Capture the cell that displays the provided text and extract its [x, y] central coordinate. 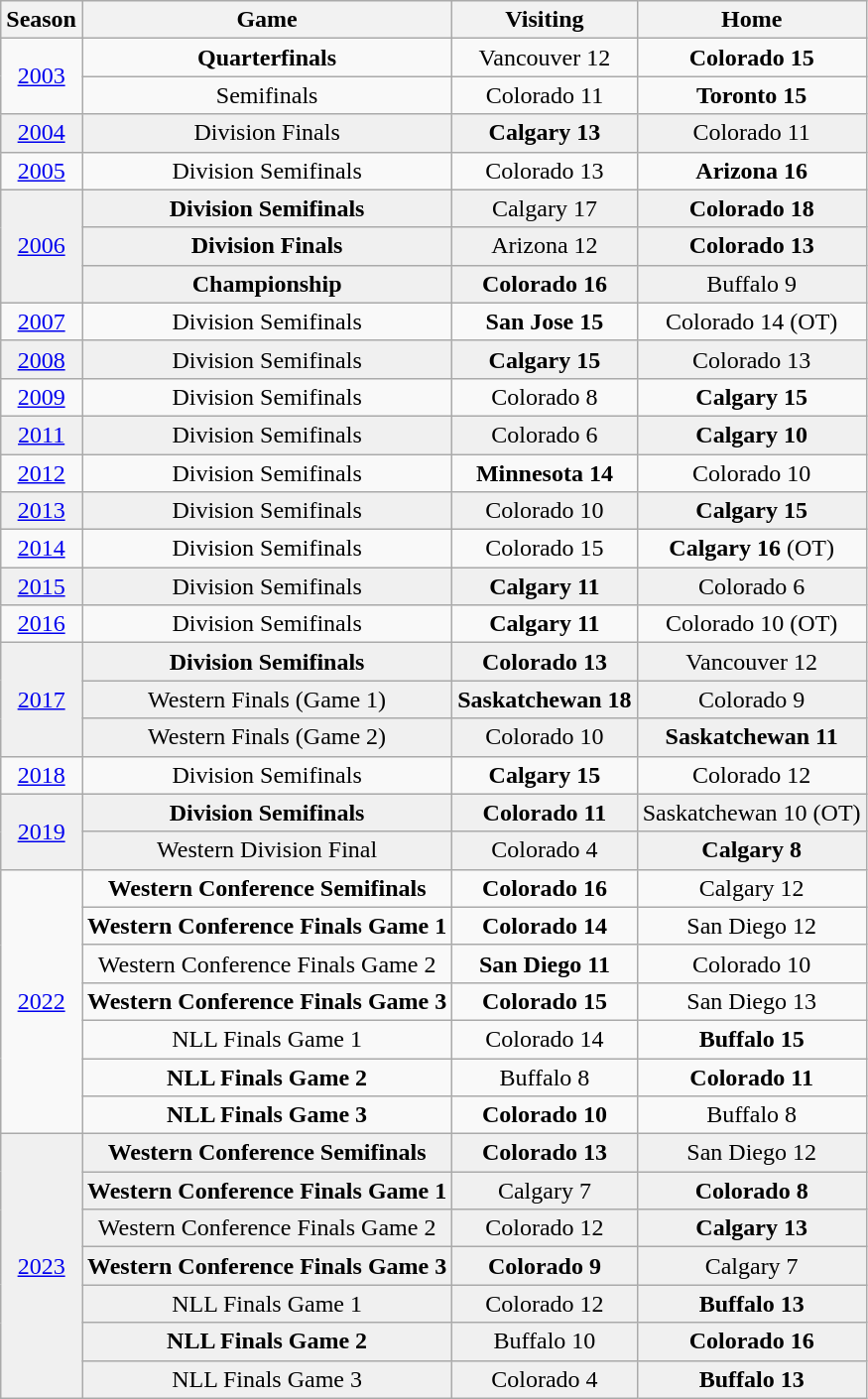
Western Finals (Game 1) [266, 699]
San Diego 11 [545, 963]
2019 [42, 831]
2012 [42, 473]
Semifinals [266, 95]
2003 [42, 76]
Saskatchewan 18 [545, 699]
Buffalo 15 [752, 1039]
Championship [266, 284]
Toronto 15 [752, 95]
Visiting [545, 20]
Saskatchewan 11 [752, 737]
San Diego 13 [752, 1001]
Western Finals (Game 2) [266, 737]
Western Division Final [266, 850]
2018 [42, 775]
2004 [42, 133]
Colorado 14 (OT) [752, 321]
Calgary 12 [752, 888]
2015 [42, 586]
2014 [42, 549]
2009 [42, 397]
Arizona 16 [752, 171]
2017 [42, 699]
San Jose 15 [545, 321]
2007 [42, 321]
Saskatchewan 10 (OT) [752, 813]
Buffalo 10 [545, 1341]
Colorado 10 (OT) [752, 624]
Home [752, 20]
Calgary 8 [752, 850]
Minnesota 14 [545, 473]
2008 [42, 359]
Arizona 12 [545, 246]
Buffalo 9 [752, 284]
2005 [42, 171]
Calgary 10 [752, 435]
Game [266, 20]
2006 [42, 246]
Season [42, 20]
2016 [42, 624]
2013 [42, 511]
2011 [42, 435]
2022 [42, 1001]
Calgary 17 [545, 208]
2023 [42, 1266]
Quarterfinals [266, 58]
Colorado 18 [752, 208]
Calgary 16 (OT) [752, 549]
